Locate the cell with the specified text and output its (X, Y) center coordinate. 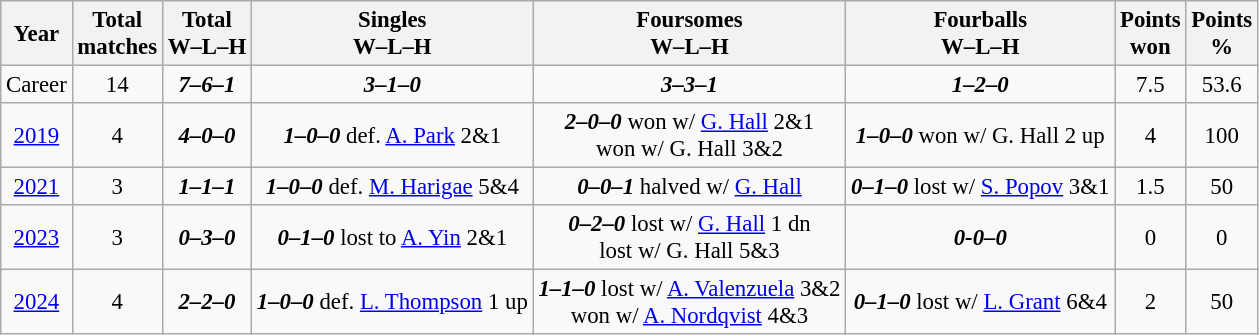
1–0–0 won w/ G. Hall 2 up (980, 136)
53.6 (1222, 85)
TotalW–L–H (206, 34)
1–0–0 def. M. Harigae 5&4 (392, 187)
0–1–0 lost w/ L. Grant 6&4 (980, 302)
7.5 (1150, 85)
Pointswon (1150, 34)
Year (36, 34)
2019 (36, 136)
2024 (36, 302)
1.5 (1150, 187)
FourballsW–L–H (980, 34)
2023 (36, 238)
0–1–0 lost w/ S. Popov 3&1 (980, 187)
4–0–0 (206, 136)
0–0–1 halved w/ G. Hall (690, 187)
1–1–0 lost w/ A. Valenzuela 3&2won w/ A. Nordqvist 4&3 (690, 302)
100 (1222, 136)
Career (36, 85)
0–3–0 (206, 238)
Totalmatches (117, 34)
3–3–1 (690, 85)
2021 (36, 187)
0-0–0 (980, 238)
0–1–0 lost to A. Yin 2&1 (392, 238)
0–2–0 lost w/ G. Hall 1 dnlost w/ G. Hall 5&3 (690, 238)
2–0–0 won w/ G. Hall 2&1won w/ G. Hall 3&2 (690, 136)
1–0–0 def. A. Park 2&1 (392, 136)
14 (117, 85)
1–0–0 def. L. Thompson 1 up (392, 302)
1–1–1 (206, 187)
SinglesW–L–H (392, 34)
2–2–0 (206, 302)
2 (1150, 302)
1–2–0 (980, 85)
7–6–1 (206, 85)
Points% (1222, 34)
3–1–0 (392, 85)
FoursomesW–L–H (690, 34)
